Determine the (X, Y) coordinate at the center of the cell enclosing the given text.  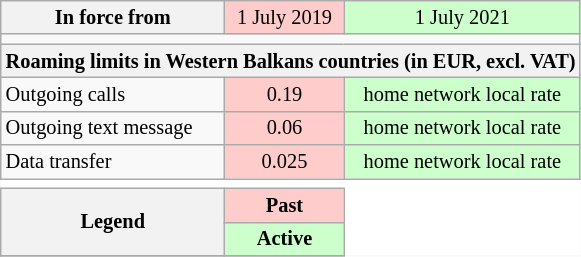
Outgoing calls (113, 94)
Outgoing text message (113, 128)
In force from (113, 17)
0.025 (284, 162)
Past (284, 205)
Data transfer (113, 162)
Legend (113, 222)
Active (284, 239)
1 July 2021 (462, 17)
Roaming limits in Western Balkans countries (in EUR, excl. VAT) (291, 61)
0.19 (284, 94)
1 July 2019 (284, 17)
0.06 (284, 128)
